Search for the cell housing the specified text and yield its (x, y) center coordinate. 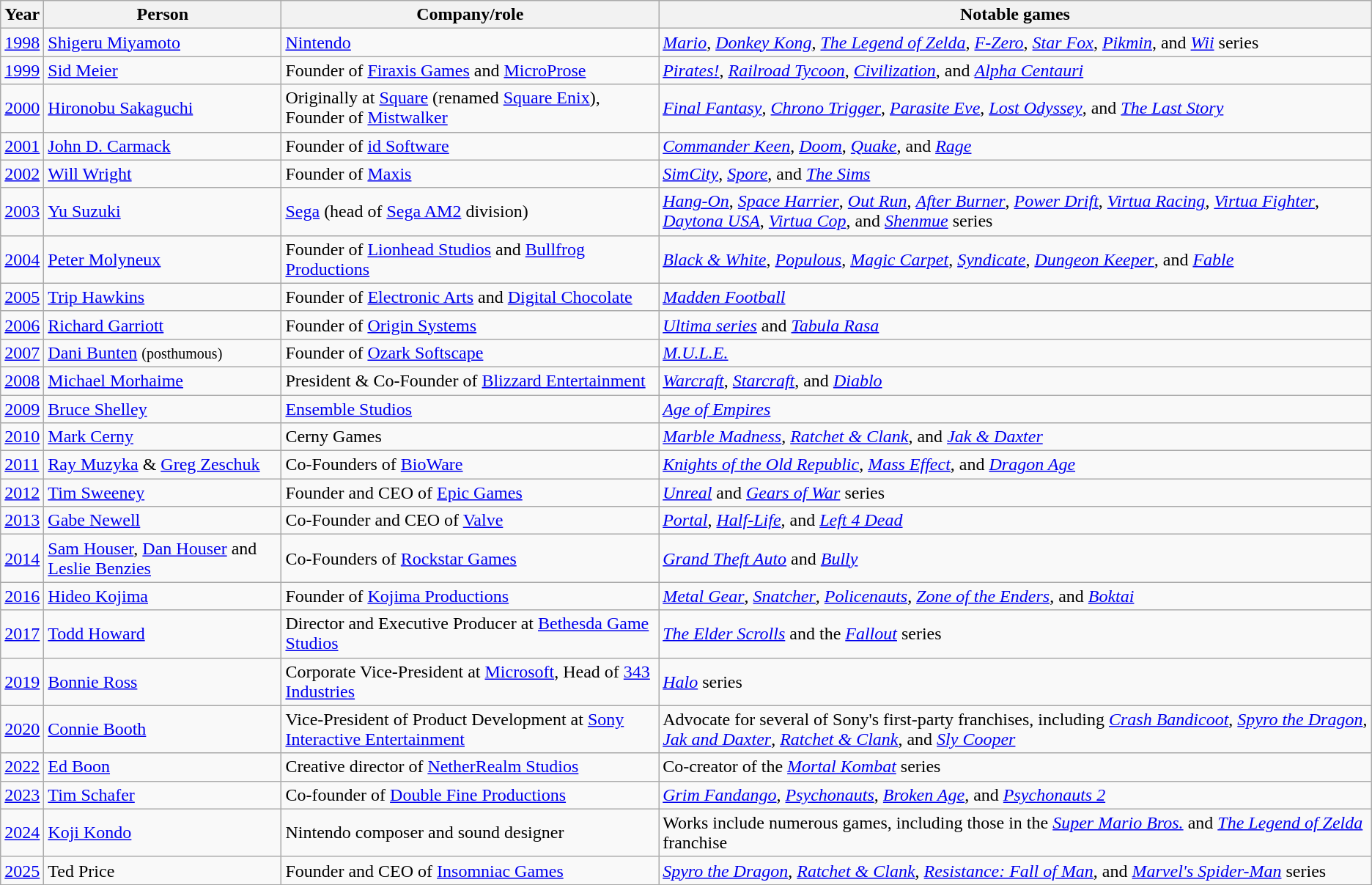
John D. Carmack (163, 146)
2009 (22, 408)
Co-creator of the Mortal Kombat series (1016, 767)
Works include numerous games, including those in the Super Mario Bros. and The Legend of Zelda franchise (1016, 833)
Founder of Maxis (471, 174)
Warcraft, Starcraft, and Diablo (1016, 381)
2014 (22, 559)
2016 (22, 596)
Co-Founders of BioWare (471, 465)
Founder of Electronic Arts and Digital Chocolate (471, 297)
Metal Gear, Snatcher, Policenauts, Zone of the Enders, and Boktai (1016, 596)
2022 (22, 767)
Koji Kondo (163, 833)
Vice-President of Product Development at Sony Interactive Entertainment (471, 729)
Age of Empires (1016, 408)
Co-Founder and CEO of Valve (471, 521)
2024 (22, 833)
Shigeru Miyamoto (163, 43)
President & Co-Founder of Blizzard Entertainment (471, 381)
Founder and CEO of Epic Games (471, 493)
Sid Meier (163, 70)
Dani Bunten (posthumous) (163, 353)
Grim Fandango, Psychonauts, Broken Age, and Psychonauts 2 (1016, 795)
Yu Suzuki (163, 211)
Ray Muzyka & Greg Zeschuk (163, 465)
Hang-On, Space Harrier, Out Run, After Burner, Power Drift, Virtua Racing, Virtua Fighter, Daytona USA, Virtua Cop, and Shenmue series (1016, 211)
2005 (22, 297)
2013 (22, 521)
2012 (22, 493)
Co-Founders of Rockstar Games (471, 559)
Founder of Origin Systems (471, 325)
2002 (22, 174)
2001 (22, 146)
Nintendo composer and sound designer (471, 833)
Unreal and Gears of War series (1016, 493)
Ted Price (163, 870)
Corporate Vice-President at Microsoft, Head of 343 Industries (471, 682)
Nintendo (471, 43)
Bruce Shelley (163, 408)
Co-founder of Double Fine Productions (471, 795)
Hideo Kojima (163, 596)
2023 (22, 795)
2011 (22, 465)
Founder of Kojima Productions (471, 596)
Founder of Lionhead Studios and Bullfrog Productions (471, 260)
Todd Howard (163, 634)
Marble Madness, Ratchet & Clank, and Jak & Daxter (1016, 437)
Cerny Games (471, 437)
Peter Molyneux (163, 260)
Spyro the Dragon, Ratchet & Clank, Resistance: Fall of Man, and Marvel's Spider-Man series (1016, 870)
Tim Sweeney (163, 493)
Year (22, 15)
2025 (22, 870)
2010 (22, 437)
Richard Garriott (163, 325)
Grand Theft Auto and Bully (1016, 559)
Pirates!, Railroad Tycoon, Civilization, and Alpha Centauri (1016, 70)
Tim Schafer (163, 795)
Madden Football (1016, 297)
Mark Cerny (163, 437)
Originally at Square (renamed Square Enix), Founder of Mistwalker (471, 109)
Knights of the Old Republic, Mass Effect, and Dragon Age (1016, 465)
2006 (22, 325)
Founder of id Software (471, 146)
Will Wright (163, 174)
The Elder Scrolls and the Fallout series (1016, 634)
Advocate for several of Sony's first-party franchises, including Crash Bandicoot, Spyro the Dragon, Jak and Daxter, Ratchet & Clank, and Sly Cooper (1016, 729)
Founder of Firaxis Games and MicroProse (471, 70)
2004 (22, 260)
Ultima series and Tabula Rasa (1016, 325)
Halo series (1016, 682)
2019 (22, 682)
Ensemble Studios (471, 408)
M.U.L.E. (1016, 353)
Final Fantasy, Chrono Trigger, Parasite Eve, Lost Odyssey, and The Last Story (1016, 109)
Trip Hawkins (163, 297)
Bonnie Ross (163, 682)
Portal, Half-Life, and Left 4 Dead (1016, 521)
2007 (22, 353)
Person (163, 15)
Hironobu Sakaguchi (163, 109)
2000 (22, 109)
2003 (22, 211)
Ed Boon (163, 767)
Mario, Donkey Kong, The Legend of Zelda, F-Zero, Star Fox, Pikmin, and Wii series (1016, 43)
Gabe Newell (163, 521)
Sam Houser, Dan Houser and Leslie Benzies (163, 559)
Michael Morhaime (163, 381)
Commander Keen, Doom, Quake, and Rage (1016, 146)
SimCity, Spore, and The Sims (1016, 174)
Connie Booth (163, 729)
1999 (22, 70)
Founder and CEO of Insomniac Games (471, 870)
Creative director of NetherRealm Studios (471, 767)
Black & White, Populous, Magic Carpet, Syndicate, Dungeon Keeper, and Fable (1016, 260)
Company/role (471, 15)
Sega (head of Sega AM2 division) (471, 211)
Director and Executive Producer at Bethesda Game Studios (471, 634)
2008 (22, 381)
2020 (22, 729)
Founder of Ozark Softscape (471, 353)
2017 (22, 634)
Notable games (1016, 15)
1998 (22, 43)
